Locate the cell with the specified text and output its [x, y] center coordinate. 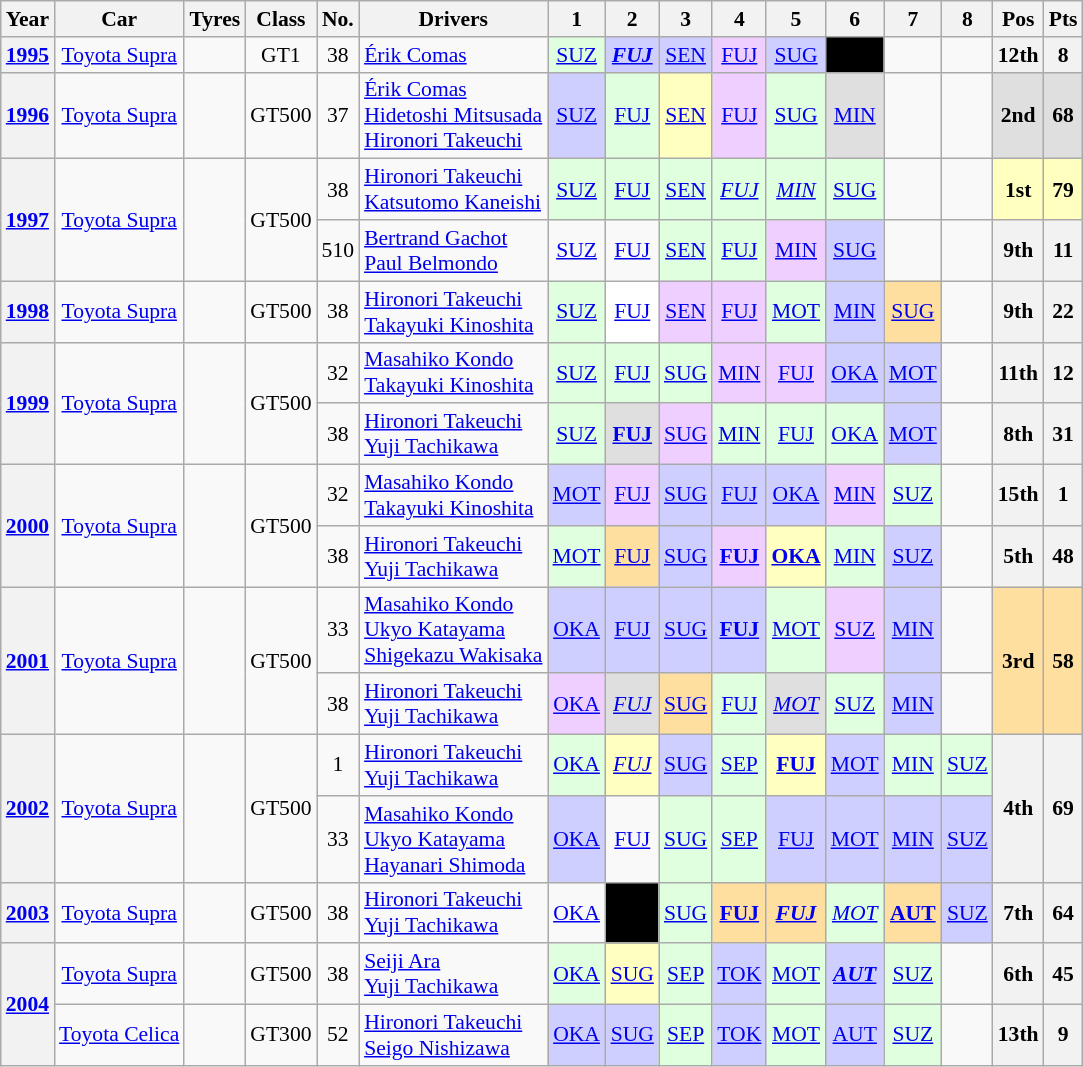
2nd [1018, 116]
Car [119, 19]
1998 [28, 312]
Masahiko Kondo Ukyo Katayama Shigekazu Wakisaka [453, 630]
Drivers [453, 19]
68 [1064, 116]
Érik Comas Hidetoshi Mitsusada Hironori Takeuchi [453, 116]
13th [1018, 1036]
Tyres [214, 19]
1995 [28, 55]
4 [739, 19]
Bertrand Gachot Paul Belmondo [453, 250]
2002 [28, 809]
Hironori Takeuchi Katsutomo Kaneishi [453, 190]
11 [1064, 250]
2004 [28, 1005]
Hironori Takeuchi Seigo Nishizawa [453, 1036]
Seiji Ara Yuji Tachikawa [453, 974]
No. [338, 19]
2 [632, 19]
6 [855, 19]
12 [1064, 372]
3rd [1018, 661]
Class [280, 19]
1997 [28, 220]
69 [1064, 809]
Masahiko Kondo Ukyo Katayama Hayanari Shimoda [453, 840]
510 [338, 250]
Pos [1018, 19]
Toyota Celica [119, 1036]
Year [28, 19]
3 [686, 19]
22 [1064, 312]
64 [1064, 912]
5th [1018, 556]
2001 [28, 661]
12th [1018, 55]
4th [1018, 809]
GT1 [280, 55]
Pts [1064, 19]
31 [1064, 434]
52 [338, 1036]
11th [1018, 372]
15th [1018, 496]
7 [913, 19]
Hironori Takeuchi Takayuki Kinoshita [453, 312]
58 [1064, 661]
37 [338, 116]
9 [1064, 1036]
1996 [28, 116]
2000 [28, 526]
2003 [28, 912]
7th [1018, 912]
5 [796, 19]
48 [1064, 556]
GT300 [280, 1036]
45 [1064, 974]
1st [1018, 190]
1999 [28, 403]
8th [1018, 434]
Érik Comas [453, 55]
6th [1018, 974]
79 [1064, 190]
